Extract the [X, Y] coordinate from the center of the cell holding the provided text.  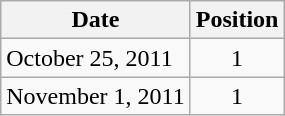
November 1, 2011 [96, 96]
October 25, 2011 [96, 58]
Position [237, 20]
Date [96, 20]
